Extract the (X, Y) coordinate from the center of the cell holding the provided text.  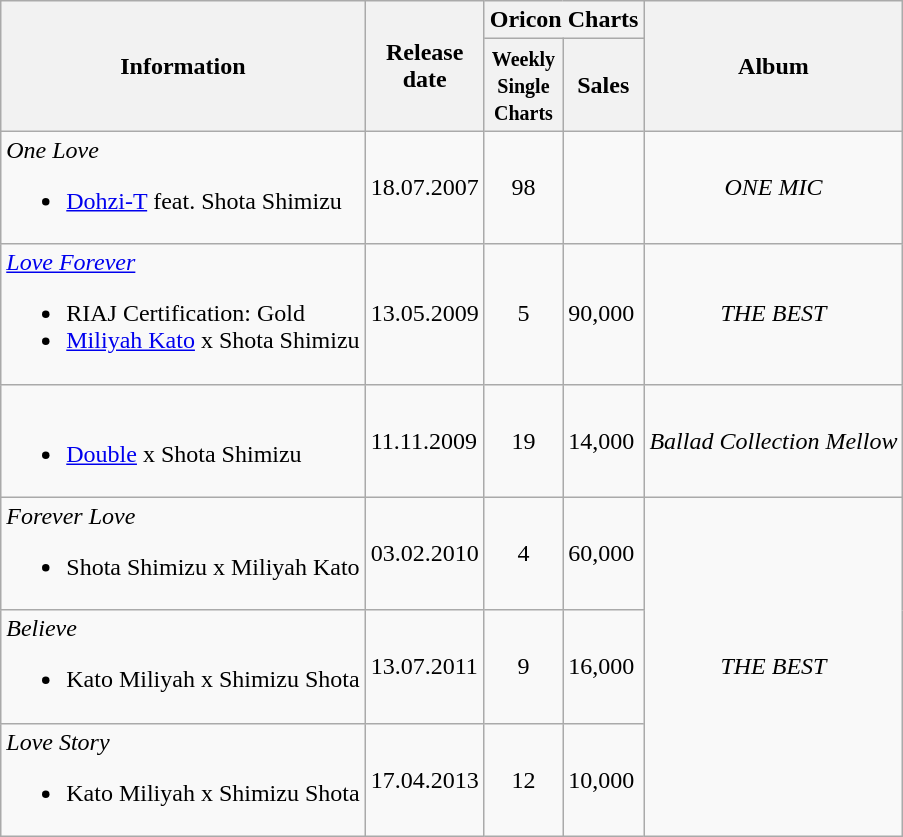
11.11.2009 (424, 440)
18.07.2007 (424, 188)
BelieveKato Miliyah x Shimizu Shota (183, 666)
13.07.2011 (424, 666)
Love ForeverRIAJ Certification: GoldMiliyah Kato x Shota Shimizu (183, 314)
13.05.2009 (424, 314)
Information (183, 66)
12 (523, 780)
98 (523, 188)
Forever LoveShota Shimizu x Miliyah Kato (183, 554)
One LoveDohzi-T feat. Shota Shimizu (183, 188)
17.04.2013 (424, 780)
ONE MIC (774, 188)
Release date (424, 66)
60,000 (604, 554)
Oricon Charts (564, 20)
Double x Shota Shimizu (183, 440)
90,000 (604, 314)
14,000 (604, 440)
16,000 (604, 666)
Album (774, 66)
WeeklySingleCharts (523, 85)
9 (523, 666)
10,000 (604, 780)
5 (523, 314)
19 (523, 440)
03.02.2010 (424, 554)
Sales (604, 85)
Ballad Collection Mellow (774, 440)
Love StoryKato Miliyah x Shimizu Shota (183, 780)
4 (523, 554)
